Scan for the cell matching the given text and deliver its (x, y) coordinate at center. 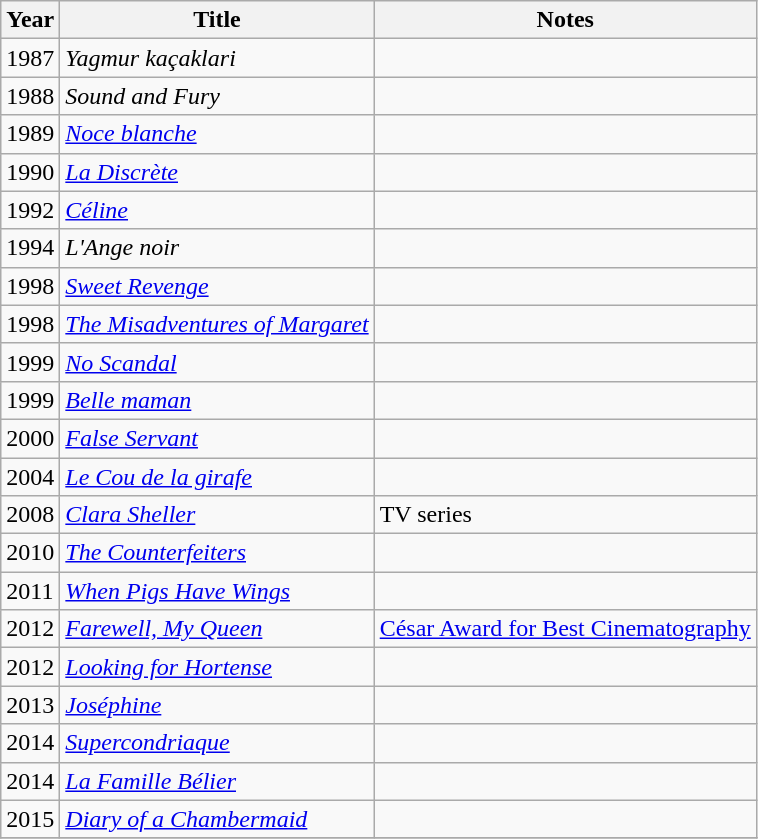
Farewell, My Queen (217, 629)
1988 (30, 96)
2011 (30, 591)
Supercondriaque (217, 743)
2004 (30, 477)
2013 (30, 705)
1987 (30, 58)
Céline (217, 210)
1989 (30, 134)
2008 (30, 515)
César Award for Best Cinematography (565, 629)
Belle maman (217, 400)
Year (30, 20)
The Counterfeiters (217, 553)
Diary of a Chambermaid (217, 819)
Yagmur kaçaklari (217, 58)
1994 (30, 248)
The Misadventures of Margaret (217, 324)
Notes (565, 20)
L'Ange noir (217, 248)
False Servant (217, 438)
La Discrète (217, 172)
Sound and Fury (217, 96)
2010 (30, 553)
When Pigs Have Wings (217, 591)
No Scandal (217, 362)
TV series (565, 515)
Clara Sheller (217, 515)
Noce blanche (217, 134)
Le Cou de la girafe (217, 477)
Joséphine (217, 705)
Looking for Hortense (217, 667)
Title (217, 20)
1992 (30, 210)
Sweet Revenge (217, 286)
1990 (30, 172)
La Famille Bélier (217, 781)
2000 (30, 438)
2015 (30, 819)
